From the cell containing the given text, extract its center point as [x, y] coordinate. 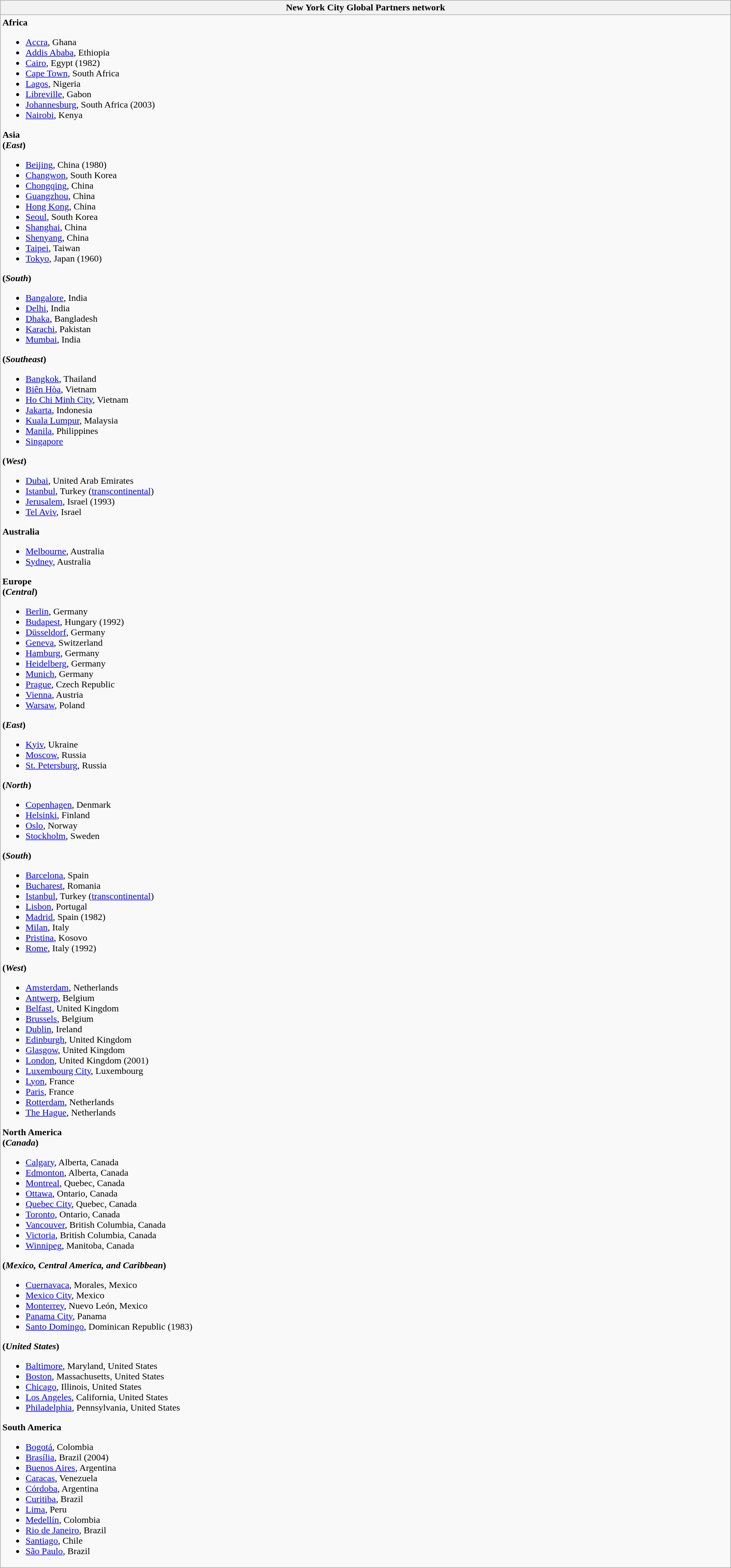
New York City Global Partners network [365, 8]
